Identify which cell holds the provided text, then report its (X, Y) central coordinate. 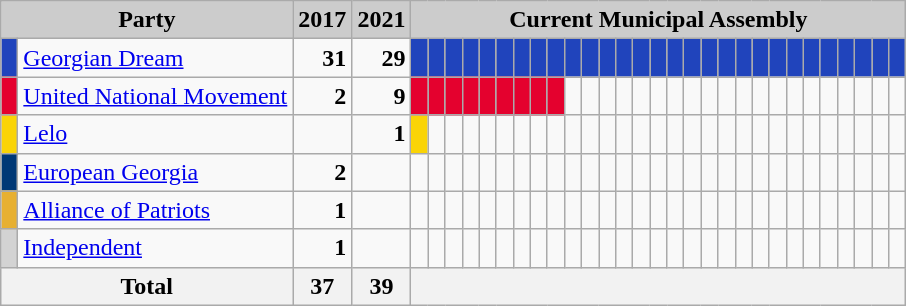
29 (382, 58)
Current Municipal Assembly (658, 20)
2021 (382, 20)
37 (322, 286)
2017 (322, 20)
Alliance of Patriots (156, 210)
Lelo (156, 134)
Total (147, 286)
Independent (156, 248)
31 (322, 58)
Georgian Dream (156, 58)
Party (147, 20)
European Georgia (156, 172)
9 (382, 96)
39 (382, 286)
United National Movement (156, 96)
